Capture the cell that displays the provided text and extract its [X, Y] central coordinate. 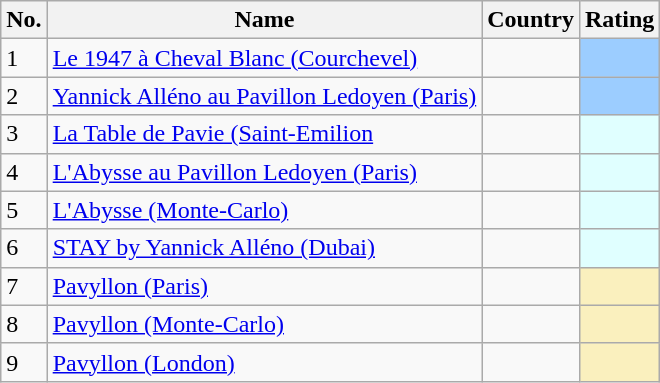
6 [24, 248]
Pavyllon (London) [264, 362]
3 [24, 134]
No. [24, 20]
Le 1947 à Cheval Blanc (Courchevel) [264, 58]
Rating [619, 20]
Pavyllon (Monte-Carlo) [264, 324]
Country [531, 20]
9 [24, 362]
5 [24, 210]
Pavyllon (Paris) [264, 286]
1 [24, 58]
4 [24, 172]
7 [24, 286]
La Table de Pavie (Saint-Emilion [264, 134]
2 [24, 96]
8 [24, 324]
L'Abysse (Monte-Carlo) [264, 210]
L'Abysse au Pavillon Ledoyen (Paris) [264, 172]
Yannick Alléno au Pavillon Ledoyen (Paris) [264, 96]
Name [264, 20]
STAY by Yannick Alléno (Dubai) [264, 248]
